For the text-containing cell, return its midpoint in (x, y) coordinate format. 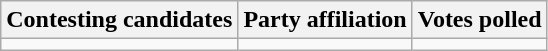
Contesting candidates (120, 20)
Party affiliation (325, 20)
Votes polled (480, 20)
